Scan for the cell matching the given text and deliver its (X, Y) coordinate at center. 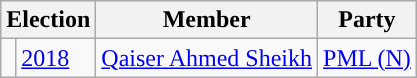
Member (207, 20)
Election (48, 20)
2018 (56, 58)
PML (N) (368, 58)
Qaiser Ahmed Sheikh (207, 58)
Party (368, 20)
